Return the (x, y) coordinate for the center point of the cell that contains the specified text.  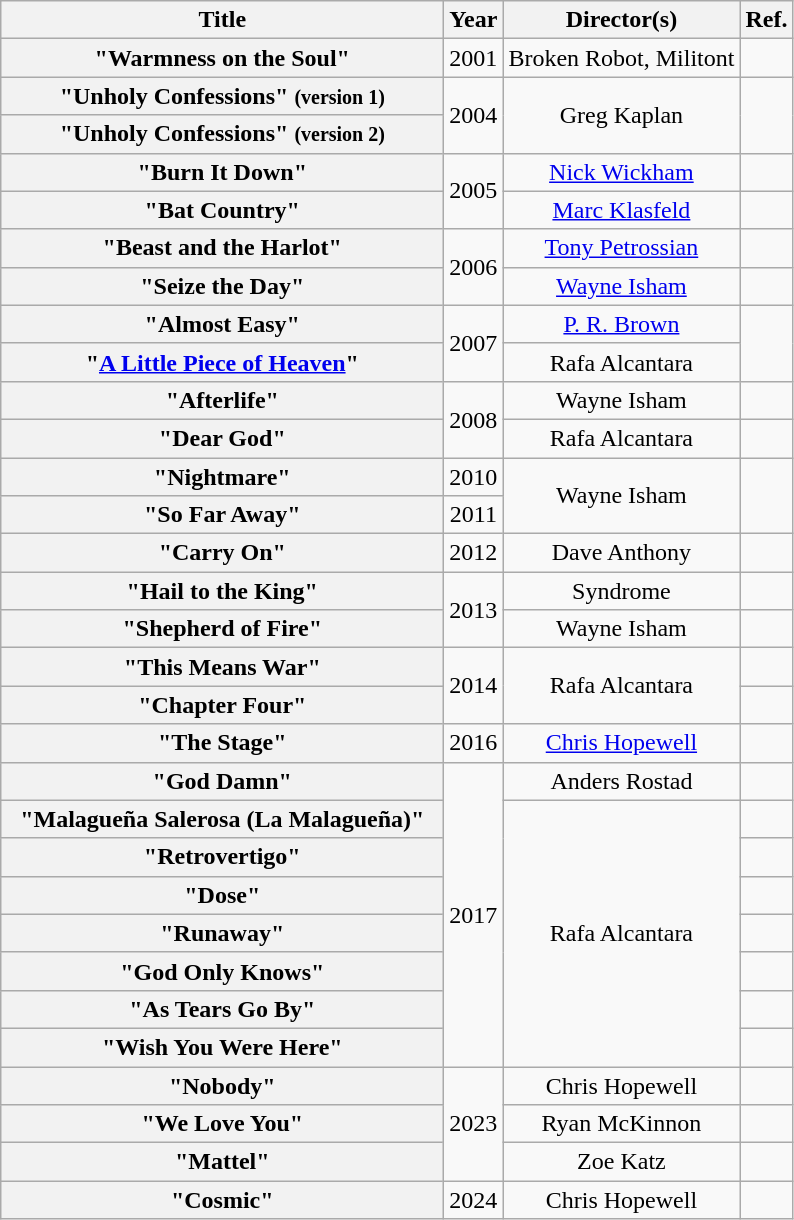
Zoe Katz (622, 1162)
"The Stage" (222, 743)
2014 (474, 686)
"Nightmare" (222, 477)
"Hail to the King" (222, 591)
Dave Anthony (622, 553)
"A Little Piece of Heaven" (222, 362)
"Almost Easy" (222, 324)
Marc Klasfeld (622, 210)
Tony Petrossian (622, 248)
2017 (474, 914)
"Dose" (222, 895)
"Dear God" (222, 438)
"God Damn" (222, 781)
2023 (474, 1123)
Greg Kaplan (622, 115)
Anders Rostad (622, 781)
2008 (474, 419)
Title (222, 20)
"Malagueña Salerosa (La Malagueña)" (222, 819)
"Mattel" (222, 1162)
Year (474, 20)
"Shepherd of Fire" (222, 629)
"Chapter Four" (222, 705)
2006 (474, 267)
2010 (474, 477)
"Unholy Confessions" (version 1) (222, 96)
"Carry On" (222, 553)
2004 (474, 115)
2007 (474, 343)
2011 (474, 515)
2001 (474, 58)
2024 (474, 1200)
P. R. Brown (622, 324)
"As Tears Go By" (222, 1009)
"Nobody" (222, 1085)
Broken Robot, Militont (622, 58)
"Warmness on the Soul" (222, 58)
"Runaway" (222, 933)
2013 (474, 610)
"Beast and the Harlot" (222, 248)
2016 (474, 743)
Nick Wickham (622, 172)
2005 (474, 191)
"Bat Country" (222, 210)
"We Love You" (222, 1124)
"Retrovertigo" (222, 857)
"This Means War" (222, 667)
"Seize the Day" (222, 286)
Ryan McKinnon (622, 1124)
"Unholy Confessions" (version 2) (222, 134)
"Afterlife" (222, 400)
"So Far Away" (222, 515)
"Burn It Down" (222, 172)
Syndrome (622, 591)
"Wish You Were Here" (222, 1047)
"God Only Knows" (222, 971)
Director(s) (622, 20)
2012 (474, 553)
Ref. (766, 20)
"Cosmic" (222, 1200)
